Return the (x, y) coordinate for the center point of the cell that contains the specified text.  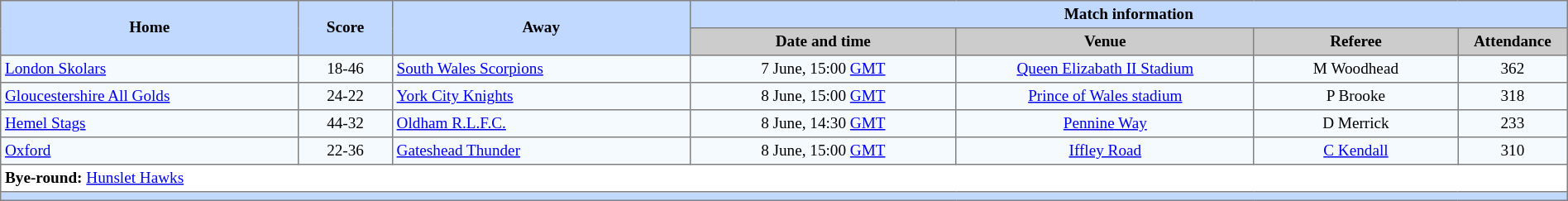
Venue (1105, 41)
Gateshead Thunder (541, 151)
310 (1513, 151)
Referee (1355, 41)
C Kendall (1355, 151)
Oxford (150, 151)
Hemel Stags (150, 124)
Date and time (823, 41)
Score (346, 28)
Oldham R.L.F.C. (541, 124)
Away (541, 28)
Prince of Wales stadium (1105, 96)
7 June, 15:00 GMT (823, 69)
Home (150, 28)
Match information (1128, 15)
M Woodhead (1355, 69)
318 (1513, 96)
Attendance (1513, 41)
Pennine Way (1105, 124)
233 (1513, 124)
York City Knights (541, 96)
Bye-round: Hunslet Hawks (784, 179)
D Merrick (1355, 124)
South Wales Scorpions (541, 69)
362 (1513, 69)
44-32 (346, 124)
18-46 (346, 69)
Queen Elizabath II Stadium (1105, 69)
Gloucestershire All Golds (150, 96)
Iffley Road (1105, 151)
22-36 (346, 151)
London Skolars (150, 69)
24-22 (346, 96)
P Brooke (1355, 96)
8 June, 14:30 GMT (823, 124)
